Return the [x, y] coordinate for the center point of the cell that contains the specified text.  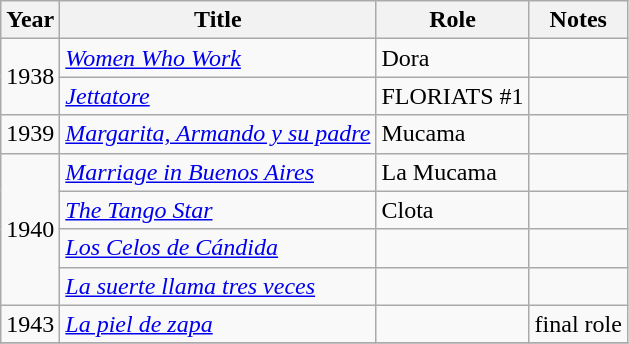
1943 [30, 324]
Women Who Work [218, 58]
1938 [30, 77]
The Tango Star [218, 210]
FLORIATS #1 [452, 96]
Role [452, 20]
La Mucama [452, 172]
final role [578, 324]
Notes [578, 20]
Mucama [452, 134]
Title [218, 20]
1940 [30, 229]
Jettatore [218, 96]
Marriage in Buenos Aires [218, 172]
La piel de zapa [218, 324]
Margarita, Armando y su padre [218, 134]
Year [30, 20]
Clota [452, 210]
Dora [452, 58]
Los Celos de Cándida [218, 248]
1939 [30, 134]
La suerte llama tres veces [218, 286]
